Extract the [X, Y] coordinate from the center of the cell holding the provided text.  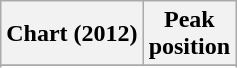
Peakposition [189, 34]
Chart (2012) [72, 34]
